Return the (x, y) coordinate for the center point of the cell that contains the specified text.  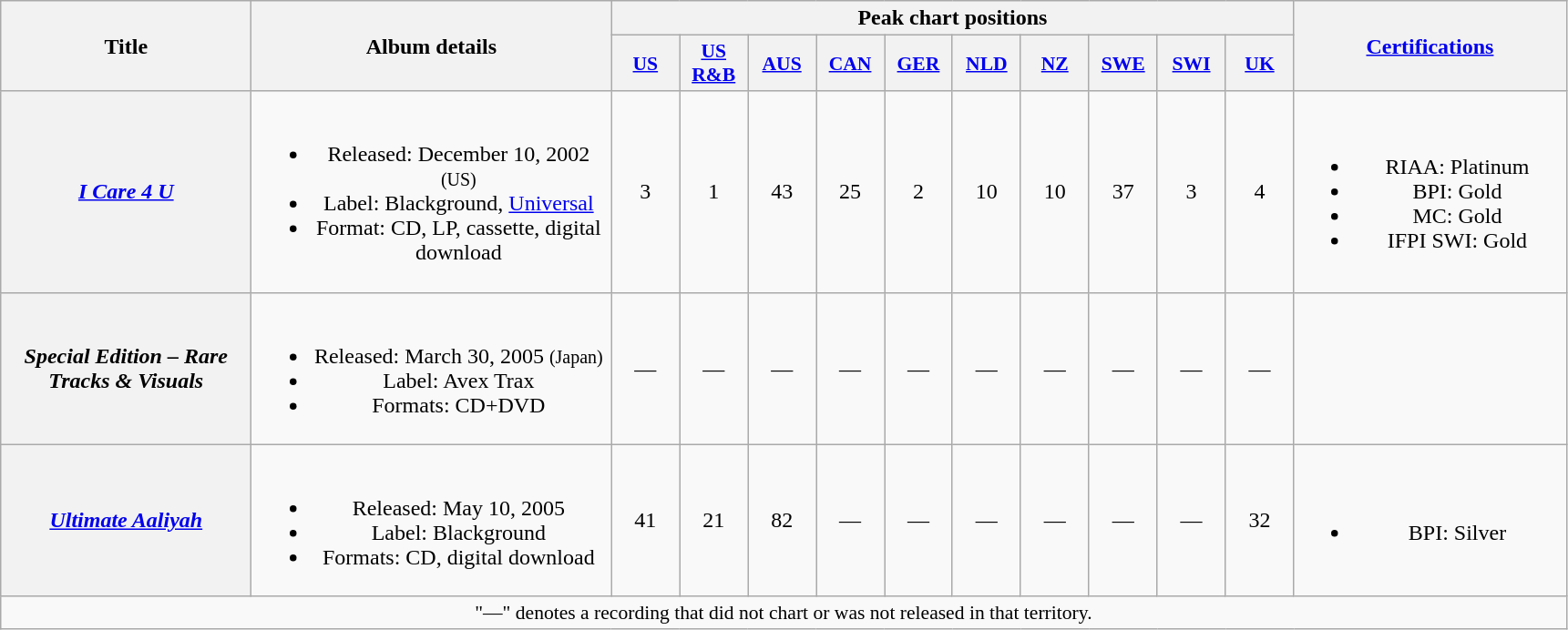
SWE (1122, 64)
Released: March 30, 2005 (Japan)Label: Avex TraxFormats: CD+DVD (432, 368)
"—" denotes a recording that did not chart or was not released in that territory. (784, 613)
US (645, 64)
NLD (986, 64)
41 (645, 521)
RIAA: PlatinumBPI: GoldMC: GoldIFPI SWI: Gold (1430, 191)
43 (782, 191)
Album details (432, 46)
UK (1259, 64)
Special Edition – Rare Tracks & Visuals (126, 368)
1 (714, 191)
37 (1122, 191)
Ultimate Aaliyah (126, 521)
4 (1259, 191)
25 (851, 191)
Certifications (1430, 46)
AUS (782, 64)
USR&B (714, 64)
Peak chart positions (953, 18)
82 (782, 521)
I Care 4 U (126, 191)
GER (918, 64)
Title (126, 46)
CAN (851, 64)
32 (1259, 521)
2 (918, 191)
21 (714, 521)
NZ (1055, 64)
SWI (1192, 64)
Released: May 10, 2005Label: BlackgroundFormats: CD, digital download (432, 521)
BPI: Silver (1430, 521)
Released: December 10, 2002 (US)Label: Blackground, UniversalFormat: CD, LP, cassette, digital download (432, 191)
